Determine the (x, y) coordinate at the center of the cell enclosing the given text.  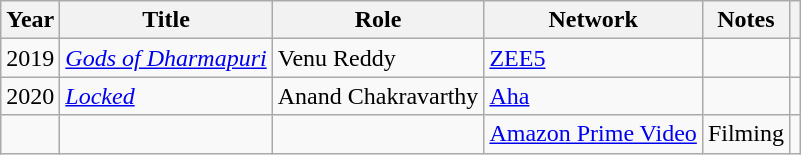
Locked (166, 96)
Amazon Prime Video (593, 134)
Venu Reddy (378, 58)
2019 (30, 58)
Filming (746, 134)
ZEE5 (593, 58)
Role (378, 20)
Network (593, 20)
Title (166, 20)
Notes (746, 20)
Anand Chakravarthy (378, 96)
Aha (593, 96)
Gods of Dharmapuri (166, 58)
2020 (30, 96)
Year (30, 20)
